From the cell containing the given text, extract its center point as (x, y) coordinate. 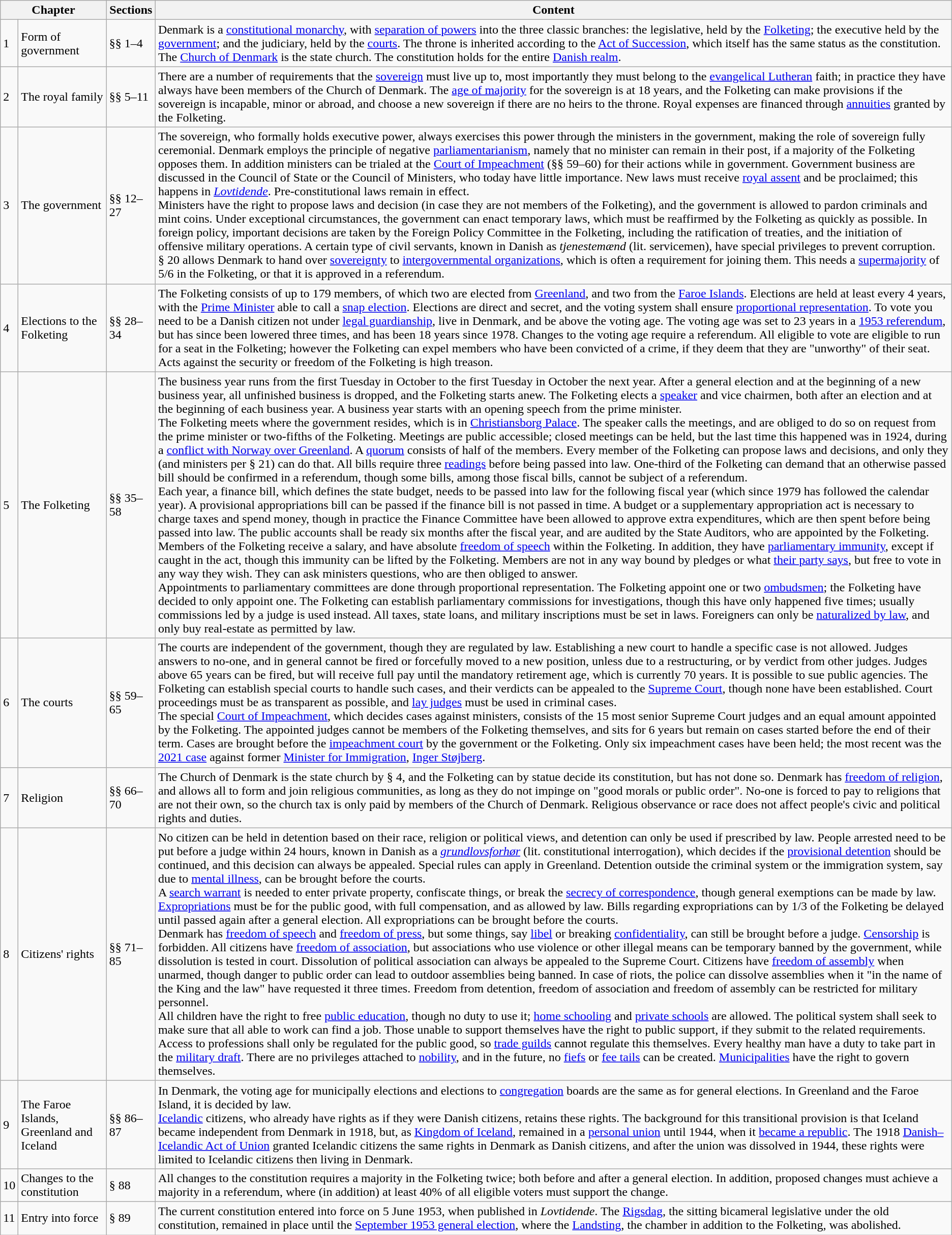
Content (553, 10)
§§ 66–70 (131, 797)
§ 89 (131, 1218)
2 (9, 97)
The government (62, 205)
The Faroe Islands, Greenland and Iceland (62, 1125)
§§ 5–11 (131, 97)
10 (9, 1185)
11 (9, 1218)
4 (9, 327)
§§ 71–85 (131, 954)
The royal family (62, 97)
Chapter (54, 10)
§§ 28–34 (131, 327)
The Folketing (62, 505)
7 (9, 797)
§§ 35–58 (131, 505)
§§ 1–4 (131, 43)
§§ 59–65 (131, 703)
Elections to the Folketing (62, 327)
Religion (62, 797)
§§ 86–87 (131, 1125)
Changes to the constitution (62, 1185)
Sections (131, 10)
Form of government (62, 43)
Citizens' rights (62, 954)
9 (9, 1125)
5 (9, 505)
8 (9, 954)
Entry into force (62, 1218)
1 (9, 43)
3 (9, 205)
6 (9, 703)
§§ 12–27 (131, 205)
§ 88 (131, 1185)
The courts (62, 703)
